Search for the cell housing the specified text and yield its (x, y) center coordinate. 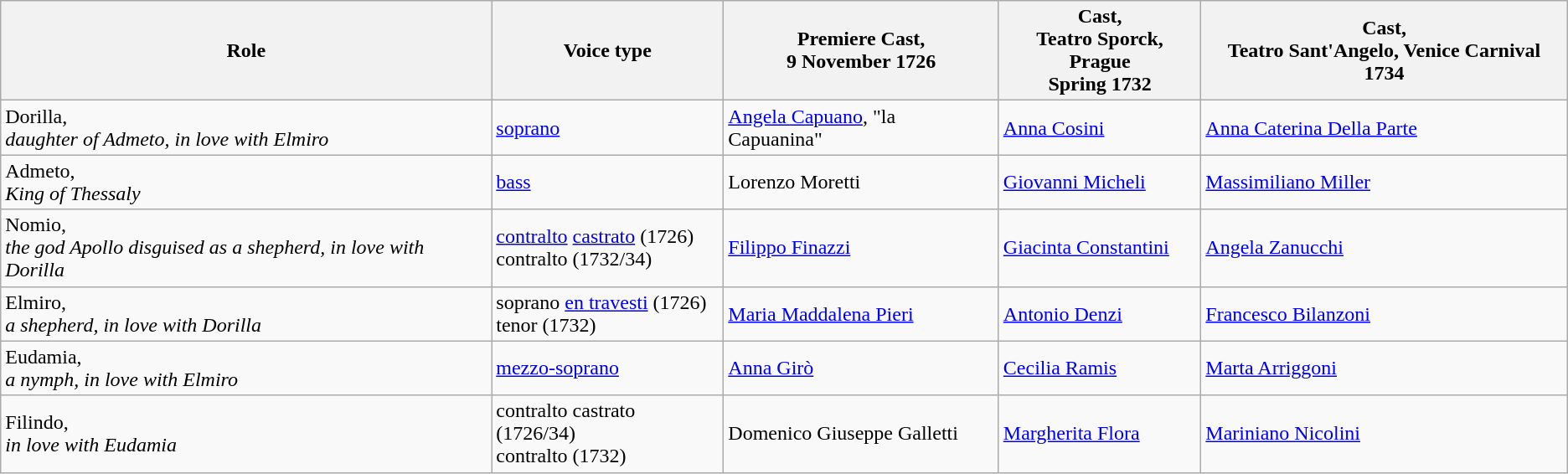
contralto castrato (1726)contralto (1732/34) (608, 248)
Domenico Giuseppe Galletti (861, 434)
Filindo,in love with Eudamia (246, 434)
mezzo-soprano (608, 368)
Margherita Flora (1100, 434)
Giacinta Constantini (1100, 248)
Angela Zanucchi (1384, 248)
Francesco Bilanzoni (1384, 313)
Premiere Cast, 9 November 1726 (861, 50)
Anna Caterina Della Parte (1384, 127)
Giovanni Micheli (1100, 183)
Maria Maddalena Pieri (861, 313)
bass (608, 183)
Elmiro,a shepherd, in love with Dorilla (246, 313)
Angela Capuano, "la Capuanina" (861, 127)
Filippo Finazzi (861, 248)
Cecilia Ramis (1100, 368)
soprano (608, 127)
Cast,Teatro Sant'Angelo, Venice Carnival 1734 (1384, 50)
Mariniano Nicolini (1384, 434)
Admeto,King of Thessaly (246, 183)
Anna Girò (861, 368)
Nomio,the god Apollo disguised as a shepherd, in love with Dorilla (246, 248)
Lorenzo Moretti (861, 183)
Cast,Teatro Sporck, PragueSpring 1732 (1100, 50)
Voice type (608, 50)
Eudamia,a nymph, in love with Elmiro (246, 368)
soprano en travesti (1726)tenor (1732) (608, 313)
Dorilla,daughter of Admeto, in love with Elmiro (246, 127)
Massimiliano Miller (1384, 183)
Marta Arriggoni (1384, 368)
Role (246, 50)
Antonio Denzi (1100, 313)
Anna Cosini (1100, 127)
contralto castrato (1726/34)contralto (1732) (608, 434)
